Output the [x, y] coordinate of the center of the cell containing the given text.  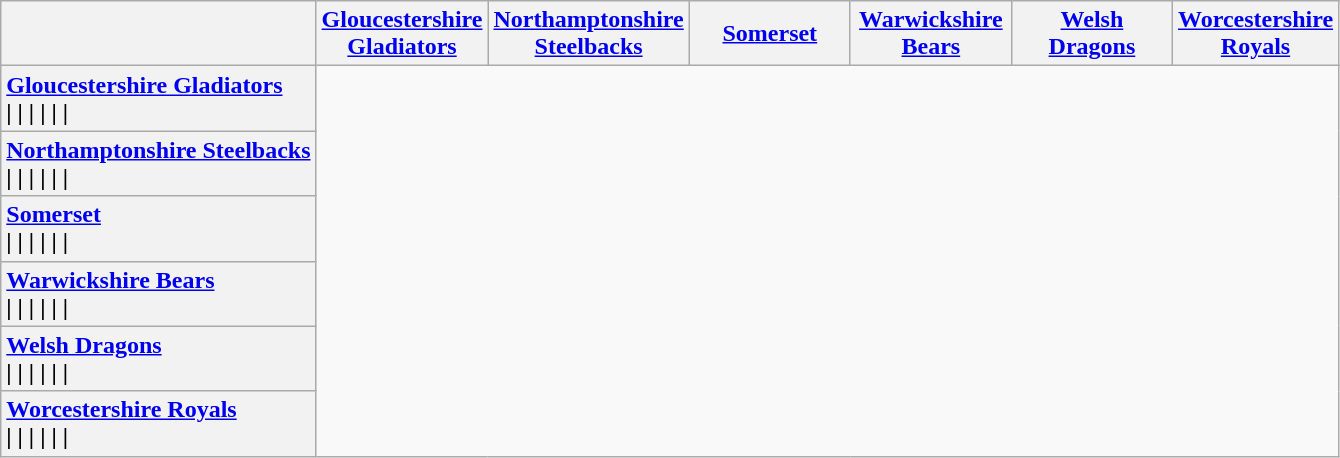
Somerset [770, 34]
Worcestershire Royals | | | | | | [158, 424]
Northamptonshire Steelbacks [588, 34]
Warwickshire Bears | | | | | | [158, 294]
Gloucestershire Gladiators [402, 34]
Welsh Dragons | | | | | | [158, 358]
Warwickshire Bears [930, 34]
Somerset | | | | | | [158, 228]
Northamptonshire Steelbacks | | | | | | [158, 164]
Welsh Dragons [1092, 34]
Worcestershire Royals [1255, 34]
Gloucestershire Gladiators | | | | | | [158, 98]
